Scan for the cell matching the given text and deliver its (X, Y) coordinate at center. 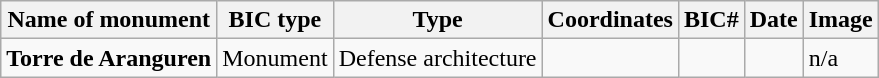
Name of monument (109, 20)
Type (438, 20)
BIC type (275, 20)
Monument (275, 58)
Date (774, 20)
Coordinates (610, 20)
n/a (840, 58)
Image (840, 20)
Defense architecture (438, 58)
BIC# (711, 20)
Torre de Aranguren (109, 58)
